Return (X, Y) of the center of cell containing provided text 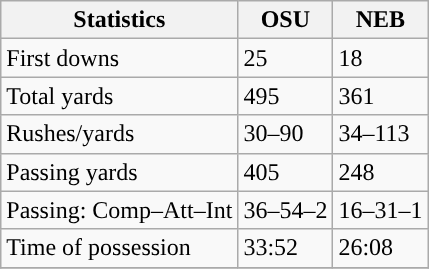
Rushes/yards (120, 134)
OSU (286, 20)
26:08 (380, 248)
36–54–2 (286, 210)
248 (380, 172)
Passing: Comp–Att–Int (120, 210)
18 (380, 58)
16–31–1 (380, 210)
Statistics (120, 20)
25 (286, 58)
34–113 (380, 134)
Passing yards (120, 172)
First downs (120, 58)
Total yards (120, 96)
495 (286, 96)
Time of possession (120, 248)
NEB (380, 20)
30–90 (286, 134)
361 (380, 96)
405 (286, 172)
33:52 (286, 248)
